Extract the (X, Y) coordinate from the center of the cell holding the provided text.  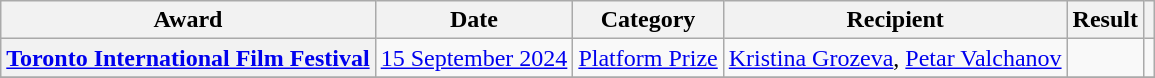
Category (648, 20)
Kristina Grozeva, Petar Valchanov (895, 58)
Award (188, 20)
Toronto International Film Festival (188, 58)
Platform Prize (648, 58)
Result (1105, 20)
Date (474, 20)
Recipient (895, 20)
15 September 2024 (474, 58)
